Determine the (x, y) coordinate at the center of the cell enclosing the given text.  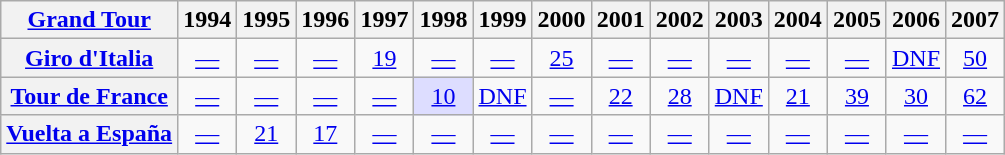
Grand Tour (90, 20)
1996 (326, 20)
Vuelta a España (90, 134)
2006 (916, 20)
17 (326, 134)
1997 (384, 20)
2002 (680, 20)
19 (384, 58)
2007 (976, 20)
25 (562, 58)
39 (856, 96)
Giro d'Italia (90, 58)
1995 (266, 20)
28 (680, 96)
1999 (502, 20)
2004 (798, 20)
2003 (738, 20)
50 (976, 58)
10 (444, 96)
2001 (620, 20)
1994 (208, 20)
30 (916, 96)
22 (620, 96)
62 (976, 96)
Tour de France (90, 96)
2000 (562, 20)
1998 (444, 20)
2005 (856, 20)
